Capture the cell that displays the provided text and extract its [X, Y] central coordinate. 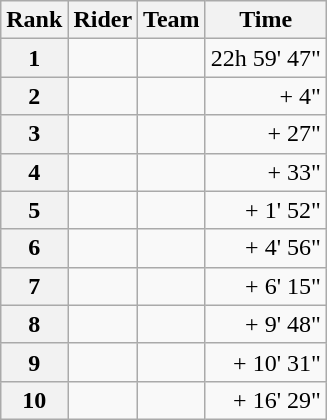
Team [172, 20]
3 [34, 134]
+ 4" [266, 96]
+ 6' 15" [266, 286]
Time [266, 20]
22h 59' 47" [266, 58]
+ 27" [266, 134]
1 [34, 58]
Rank [34, 20]
4 [34, 172]
7 [34, 286]
+ 16' 29" [266, 400]
2 [34, 96]
+ 9' 48" [266, 324]
6 [34, 248]
5 [34, 210]
+ 1' 52" [266, 210]
Rider [103, 20]
+ 10' 31" [266, 362]
8 [34, 324]
10 [34, 400]
+ 4' 56" [266, 248]
9 [34, 362]
+ 33" [266, 172]
